Detect which cell encompasses the target text, then output its [X, Y] center coordinate. 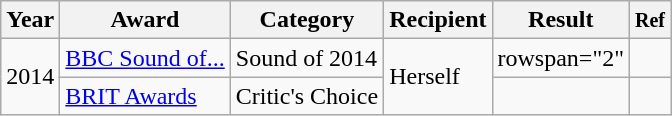
Result [561, 20]
Recipient [438, 20]
rowspan="2" [561, 58]
Sound of 2014 [306, 58]
Herself [438, 77]
2014 [30, 77]
Critic's Choice [306, 96]
BRIT Awards [145, 96]
Award [145, 20]
BBC Sound of... [145, 58]
Ref [650, 20]
Year [30, 20]
Category [306, 20]
